Output the [X, Y] coordinate of the center of the cell containing the given text.  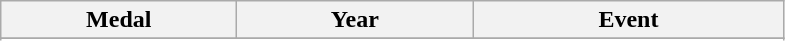
Medal [119, 20]
Event [628, 20]
Year [355, 20]
